Return the (x, y) coordinate for the center point of the cell that contains the specified text.  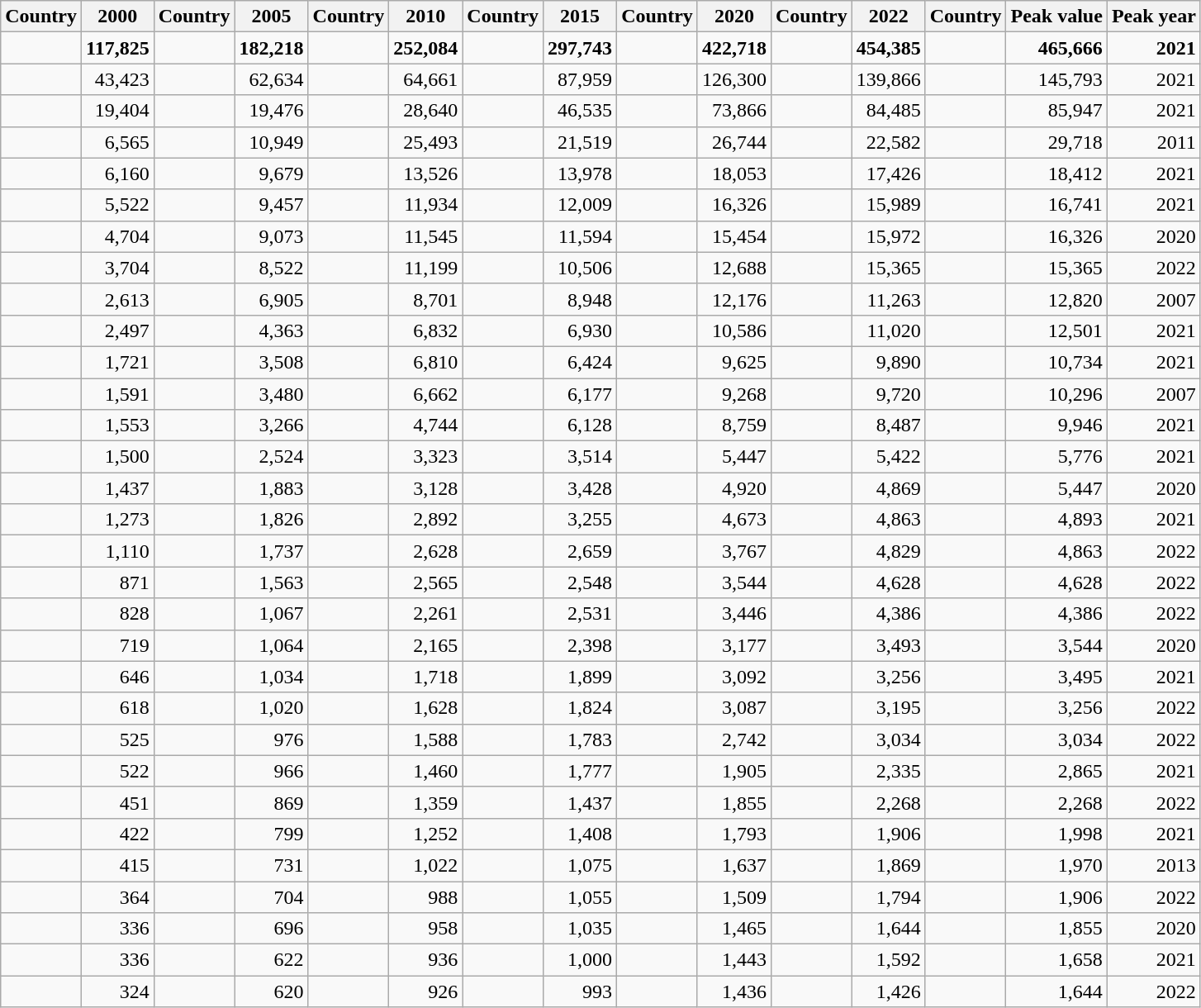
1,777 (580, 771)
11,199 (426, 268)
85,947 (1056, 111)
2,628 (426, 551)
731 (271, 865)
6,128 (580, 426)
1,628 (426, 708)
3,323 (426, 457)
8,701 (426, 299)
Peak year (1153, 17)
1,465 (733, 929)
12,501 (1056, 330)
252,084 (426, 48)
3,255 (580, 520)
12,009 (580, 205)
8,759 (733, 426)
2013 (1153, 865)
29,718 (1056, 142)
6,160 (117, 174)
1,055 (580, 896)
799 (271, 834)
6,905 (271, 299)
3,493 (889, 645)
4,363 (271, 330)
2,398 (580, 645)
1,794 (889, 896)
6,424 (580, 362)
6,930 (580, 330)
4,673 (733, 520)
8,522 (271, 268)
3,177 (733, 645)
1,591 (117, 394)
25,493 (426, 142)
2,565 (426, 582)
12,688 (733, 268)
1,252 (426, 834)
958 (426, 929)
936 (426, 960)
1,022 (426, 865)
2,548 (580, 582)
87,959 (580, 79)
1,998 (1056, 834)
126,300 (733, 79)
1,970 (1056, 865)
19,476 (271, 111)
869 (271, 802)
1,553 (117, 426)
465,666 (1056, 48)
1,509 (733, 896)
1,905 (733, 771)
11,934 (426, 205)
12,820 (1056, 299)
297,743 (580, 48)
46,535 (580, 111)
16,741 (1056, 205)
3,495 (1056, 677)
1,110 (117, 551)
3,514 (580, 457)
454,385 (889, 48)
11,594 (580, 236)
1,034 (271, 677)
3,128 (426, 488)
13,978 (580, 174)
324 (117, 991)
145,793 (1056, 79)
422,718 (733, 48)
5,776 (1056, 457)
84,485 (889, 111)
1,592 (889, 960)
620 (271, 991)
1,588 (426, 739)
10,734 (1056, 362)
622 (271, 960)
871 (117, 582)
62,634 (271, 79)
976 (271, 739)
1,721 (117, 362)
2,261 (426, 614)
9,073 (271, 236)
73,866 (733, 111)
11,020 (889, 330)
9,457 (271, 205)
1,899 (580, 677)
422 (117, 834)
926 (426, 991)
1,783 (580, 739)
1,064 (271, 645)
364 (117, 896)
13,526 (426, 174)
1,408 (580, 834)
11,263 (889, 299)
3,704 (117, 268)
8,948 (580, 299)
12,176 (733, 299)
2015 (580, 17)
5,422 (889, 457)
4,893 (1056, 520)
9,890 (889, 362)
21,519 (580, 142)
1,563 (271, 582)
1,273 (117, 520)
1,883 (271, 488)
3,446 (733, 614)
1,793 (733, 834)
182,218 (271, 48)
3,767 (733, 551)
4,829 (889, 551)
696 (271, 929)
11,545 (426, 236)
1,824 (580, 708)
6,662 (426, 394)
1,035 (580, 929)
415 (117, 865)
9,720 (889, 394)
2,524 (271, 457)
966 (271, 771)
6,810 (426, 362)
2,613 (117, 299)
17,426 (889, 174)
43,423 (117, 79)
1,075 (580, 865)
3,508 (271, 362)
1,000 (580, 960)
139,866 (889, 79)
1,067 (271, 614)
4,744 (426, 426)
2,659 (580, 551)
10,586 (733, 330)
4,704 (117, 236)
6,832 (426, 330)
2,865 (1056, 771)
9,679 (271, 174)
2,497 (117, 330)
117,825 (117, 48)
5,522 (117, 205)
3,092 (733, 677)
2005 (271, 17)
1,718 (426, 677)
704 (271, 896)
993 (580, 991)
9,268 (733, 394)
15,972 (889, 236)
10,949 (271, 142)
1,637 (733, 865)
1,500 (117, 457)
3,480 (271, 394)
4,869 (889, 488)
9,625 (733, 362)
2010 (426, 17)
9,946 (1056, 426)
1,436 (733, 991)
3,195 (889, 708)
1,869 (889, 865)
1,020 (271, 708)
618 (117, 708)
988 (426, 896)
1,359 (426, 802)
15,989 (889, 205)
3,087 (733, 708)
6,565 (117, 142)
2,531 (580, 614)
18,412 (1056, 174)
2000 (117, 17)
22,582 (889, 142)
2011 (1153, 142)
3,266 (271, 426)
1,443 (733, 960)
64,661 (426, 79)
Peak value (1056, 17)
1,826 (271, 520)
2,335 (889, 771)
6,177 (580, 394)
10,296 (1056, 394)
2,892 (426, 520)
19,404 (117, 111)
28,640 (426, 111)
2,165 (426, 645)
1,658 (1056, 960)
451 (117, 802)
828 (117, 614)
26,744 (733, 142)
18,053 (733, 174)
4,920 (733, 488)
1,737 (271, 551)
525 (117, 739)
3,428 (580, 488)
719 (117, 645)
522 (117, 771)
10,506 (580, 268)
15,454 (733, 236)
1,460 (426, 771)
2,742 (733, 739)
646 (117, 677)
8,487 (889, 426)
1,426 (889, 991)
